Determine the [x, y] coordinate at the center of the cell enclosing the given text.  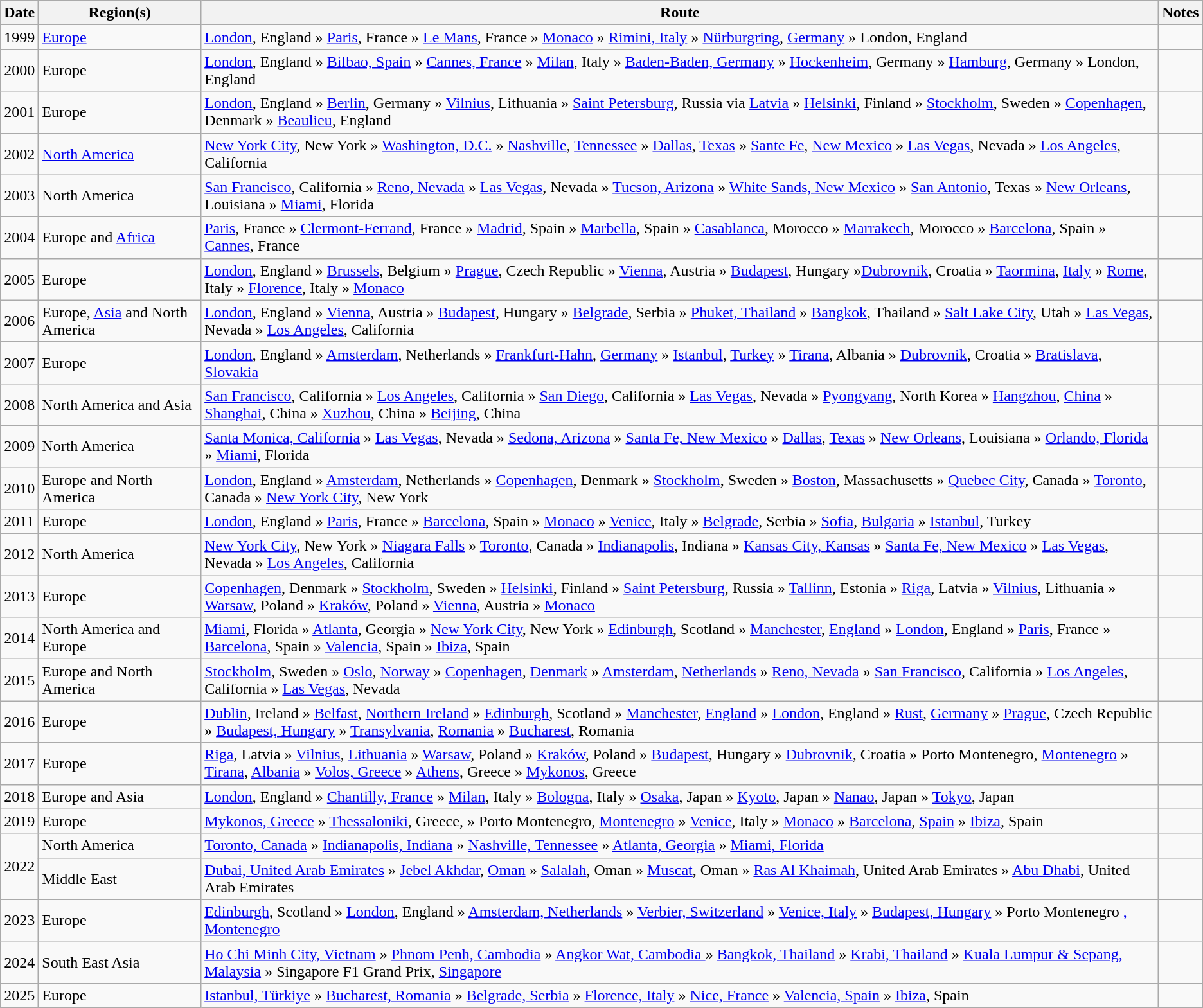
2018 [19, 797]
2016 [19, 722]
Middle East [120, 879]
North America and Asia [120, 405]
2005 [19, 279]
2010 [19, 488]
London, England » Amsterdam, Netherlands » Frankfurt-Hahn, Germany » Istanbul, Turkey » Tirana, Albania » Dubrovnik, Croatia » Bratislava, Slovakia [680, 362]
Europe, Asia and North America [120, 321]
2009 [19, 446]
South East Asia [120, 962]
2023 [19, 920]
Notes [1181, 13]
London, England » Paris, France » Le Mans, France » Monaco » Rimini, Italy » Nürburgring, Germany » London, England [680, 37]
2014 [19, 639]
2012 [19, 555]
Route [680, 13]
Date [19, 13]
2008 [19, 405]
London, England » Paris, France » Barcelona, Spain » Monaco » Venice, Italy » Belgrade, Serbia » Sofia, Bulgaria » Istanbul, Turkey [680, 522]
2022 [19, 866]
Europe and Africa [120, 238]
Mykonos, Greece » Thessaloniki, Greece, » Porto Montenegro, Montenegro » Venice, Italy » Monaco » Barcelona, Spain » Ibiza, Spain [680, 821]
2011 [19, 522]
2007 [19, 362]
Istanbul, Türkiye » Bucharest, Romania » Belgrade, Serbia » Florence, Italy » Nice, France » Valencia, Spain » Ibiza, Spain [680, 995]
London, England » Chantilly, France » Milan, Italy » Bologna, Italy » Osaka, Japan » Kyoto, Japan » Nanao, Japan » Tokyo, Japan [680, 797]
North America and Europe [120, 639]
2015 [19, 680]
Region(s) [120, 13]
1999 [19, 37]
Toronto, Canada » Indianapolis, Indiana » Nashville, Tennessee » Atlanta, Georgia » Miami, Florida [680, 845]
2017 [19, 763]
2001 [19, 112]
2004 [19, 238]
2024 [19, 962]
2019 [19, 821]
2002 [19, 154]
2025 [19, 995]
Europe and Asia [120, 797]
2000 [19, 71]
London, England » Bilbao, Spain » Cannes, France » Milan, Italy » Baden-Baden, Germany » Hockenheim, Germany » Hamburg, Germany » London, England [680, 71]
2003 [19, 195]
2013 [19, 596]
2006 [19, 321]
